Return the (X, Y) coordinate for the center point of the cell that contains the specified text.  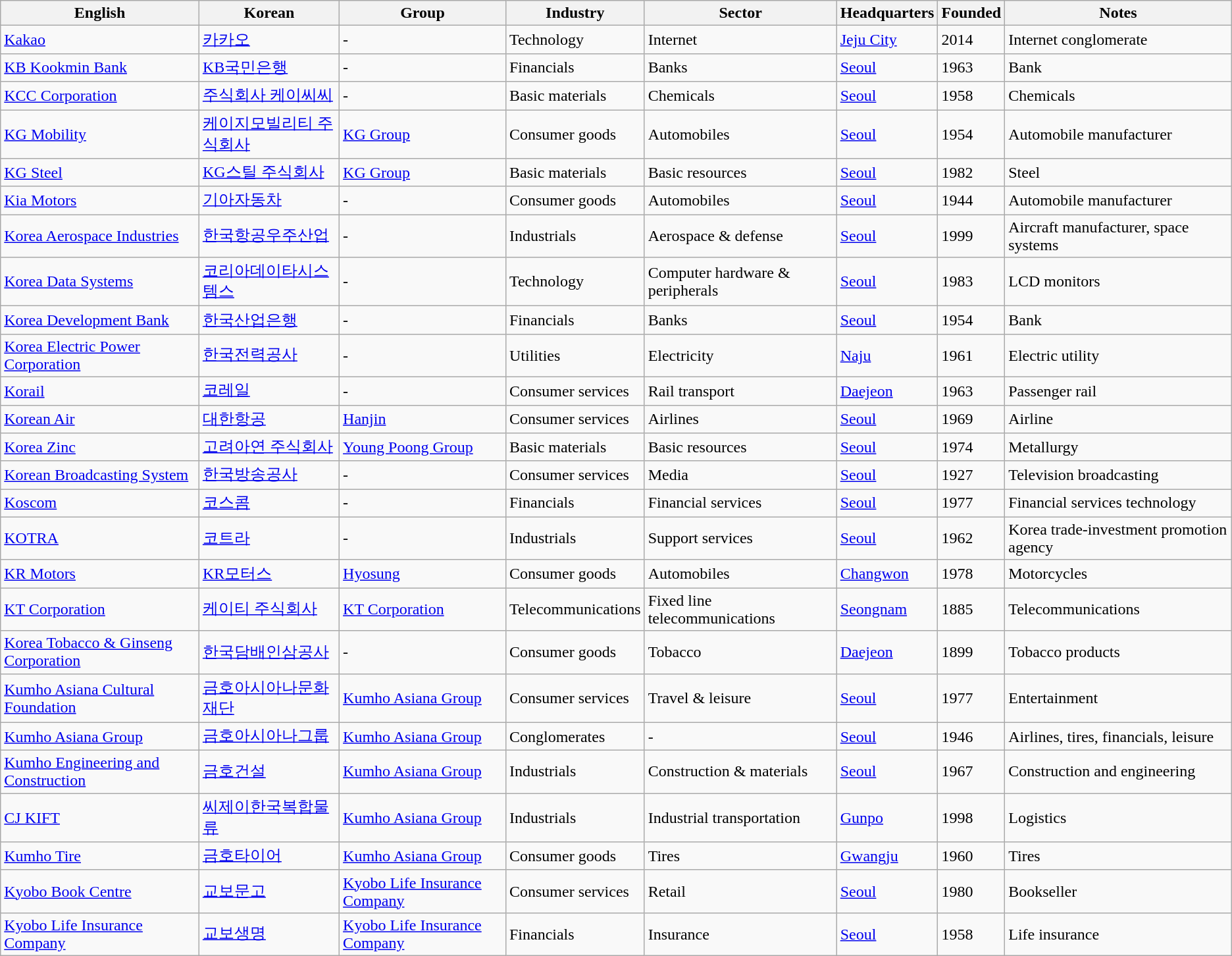
고려아연 주식회사 (269, 448)
Airline (1119, 419)
교보문고 (269, 891)
Conglomerates (575, 736)
Young Poong Group (423, 448)
Korea Aerospace Industries (100, 236)
Kumho Asiana Cultural Foundation (100, 698)
Financial services (740, 503)
케이티 주식회사 (269, 610)
Korean Air (100, 419)
Television broadcasting (1119, 475)
Media (740, 475)
교보생명 (269, 934)
코스콤 (269, 503)
Aerospace & defense (740, 236)
Korea Development Bank (100, 320)
KB국민은행 (269, 67)
Kyobo Book Centre (100, 891)
코트라 (269, 539)
1999 (971, 236)
1927 (971, 475)
Kumho Tire (100, 856)
2014 (971, 40)
Tobacco (740, 652)
Gwangju (887, 856)
Hyosung (423, 574)
1982 (971, 173)
Construction & materials (740, 772)
금호아시아나문화재단 (269, 698)
Retail (740, 891)
KG Steel (100, 173)
1960 (971, 856)
Tobacco products (1119, 652)
Travel & leisure (740, 698)
금호건설 (269, 772)
Naju (887, 356)
English (100, 13)
Construction and engineering (1119, 772)
Financial services technology (1119, 503)
Logistics (1119, 818)
Korean (269, 13)
Internet conglomerate (1119, 40)
Kia Motors (100, 200)
KCC Corporation (100, 96)
1885 (971, 610)
1944 (971, 200)
1978 (971, 574)
Rail transport (740, 391)
한국전력공사 (269, 356)
Steel (1119, 173)
Korea Zinc (100, 448)
1962 (971, 539)
KG Mobility (100, 134)
Gunpo (887, 818)
금호아시아나그룹 (269, 736)
1998 (971, 818)
코레일 (269, 391)
1969 (971, 419)
Airlines (740, 419)
금호타이어 (269, 856)
Korea Data Systems (100, 282)
KR모터스 (269, 574)
Life insurance (1119, 934)
Korea Electric Power Corporation (100, 356)
Korail (100, 391)
Utilities (575, 356)
Entertainment (1119, 698)
1983 (971, 282)
1946 (971, 736)
Aircraft manufacturer, space systems (1119, 236)
Electric utility (1119, 356)
한국담배인삼공사 (269, 652)
케이지모빌리티 주식회사 (269, 134)
Korean Broadcasting System (100, 475)
Kumho Engineering and Construction (100, 772)
Industry (575, 13)
한국항공우주산업 (269, 236)
Motorcycles (1119, 574)
코리아데이타시스템스 (269, 282)
씨제이한국복합물류 (269, 818)
Korea Tobacco & Ginseng Corporation (100, 652)
Airlines, tires, financials, leisure (1119, 736)
KOTRA (100, 539)
Korea trade-investment promotion agency (1119, 539)
Insurance (740, 934)
KG스틸 주식회사 (269, 173)
Passenger rail (1119, 391)
1961 (971, 356)
Electricity (740, 356)
1899 (971, 652)
Founded (971, 13)
1980 (971, 891)
Hanjin (423, 419)
KB Kookmin Bank (100, 67)
Sector (740, 13)
KR Motors (100, 574)
Changwon (887, 574)
한국방송공사 (269, 475)
Fixed line telecommunications (740, 610)
1967 (971, 772)
Jeju City (887, 40)
Notes (1119, 13)
CJ KIFT (100, 818)
주식회사 케이씨씨 (269, 96)
Bookseller (1119, 891)
한국산업은행 (269, 320)
1974 (971, 448)
Internet (740, 40)
카카오 (269, 40)
Support services (740, 539)
Koscom (100, 503)
Headquarters (887, 13)
Kakao (100, 40)
Metallurgy (1119, 448)
Seongnam (887, 610)
기아자동차 (269, 200)
대한항공 (269, 419)
Group (423, 13)
Industrial transportation (740, 818)
Computer hardware & peripherals (740, 282)
LCD monitors (1119, 282)
